Provide the [x, y] coordinate of the cell's center where the given text is located.  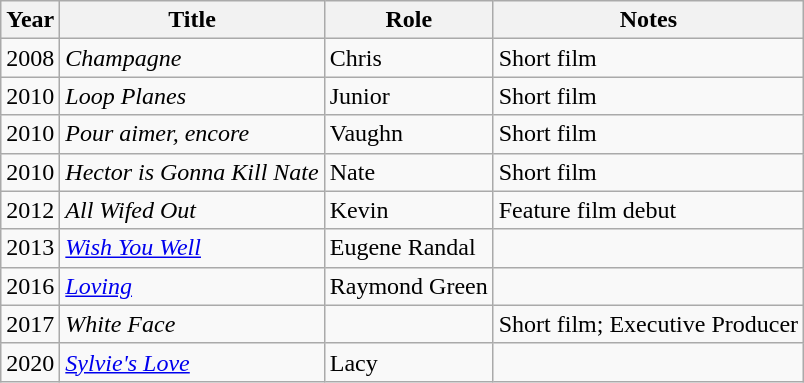
Short film; Executive Producer [648, 324]
White Face [192, 324]
Champagne [192, 58]
Title [192, 20]
2020 [30, 362]
Hector is Gonna Kill Nate [192, 172]
Notes [648, 20]
Wish You Well [192, 248]
Loving [192, 286]
2008 [30, 58]
Raymond Green [408, 286]
All Wifed Out [192, 210]
Junior [408, 96]
2013 [30, 248]
2012 [30, 210]
Pour aimer, encore [192, 134]
Kevin [408, 210]
Feature film debut [648, 210]
Role [408, 20]
Vaughn [408, 134]
Lacy [408, 362]
2016 [30, 286]
Loop Planes [192, 96]
Eugene Randal [408, 248]
Nate [408, 172]
2017 [30, 324]
Year [30, 20]
Chris [408, 58]
Sylvie's Love [192, 362]
